Scan for the cell matching the given text and deliver its [x, y] coordinate at center. 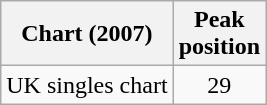
29 [219, 85]
Peakposition [219, 34]
Chart (2007) [87, 34]
UK singles chart [87, 85]
